Capture the cell that displays the provided text and extract its (x, y) central coordinate. 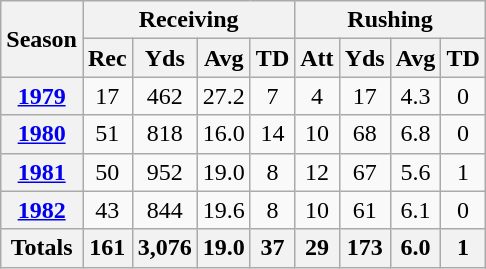
68 (364, 134)
Receiving (188, 20)
4 (317, 96)
Season (42, 39)
14 (272, 134)
5.6 (416, 172)
7 (272, 96)
Att (317, 58)
1981 (42, 172)
173 (364, 248)
Totals (42, 248)
6.1 (416, 210)
12 (317, 172)
161 (107, 248)
4.3 (416, 96)
Rushing (390, 20)
1979 (42, 96)
37 (272, 248)
6.0 (416, 248)
50 (107, 172)
19.6 (224, 210)
1982 (42, 210)
61 (364, 210)
43 (107, 210)
952 (164, 172)
29 (317, 248)
6.8 (416, 134)
462 (164, 96)
3,076 (164, 248)
51 (107, 134)
27.2 (224, 96)
1980 (42, 134)
67 (364, 172)
844 (164, 210)
Rec (107, 58)
16.0 (224, 134)
818 (164, 134)
